Pinpoint the cell where the given text exists, returning its [X, Y] midpoint coordinate. 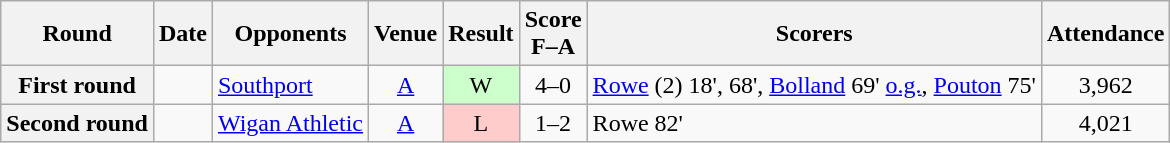
Wigan Athletic [290, 123]
Second round [78, 123]
Scorers [814, 34]
Round [78, 34]
3,962 [1105, 85]
ScoreF–A [553, 34]
Opponents [290, 34]
Southport [290, 85]
Attendance [1105, 34]
4–0 [553, 85]
Date [182, 34]
L [481, 123]
1–2 [553, 123]
W [481, 85]
Rowe 82' [814, 123]
Rowe (2) 18', 68', Bolland 69' o.g., Pouton 75' [814, 85]
First round [78, 85]
4,021 [1105, 123]
Venue [406, 34]
Result [481, 34]
